Capture the cell that displays the provided text and extract its [X, Y] central coordinate. 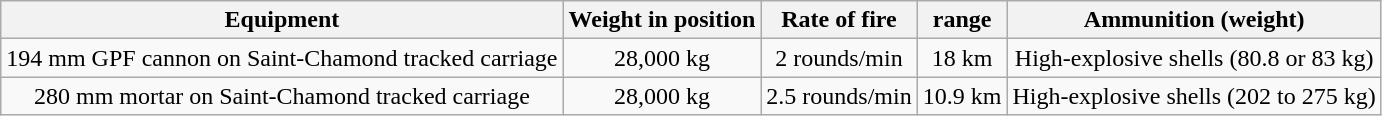
10.9 km [962, 96]
18 km [962, 58]
194 mm GPF cannon on Saint-Chamond tracked carriage [282, 58]
Ammunition (weight) [1194, 20]
Weight in position [662, 20]
Equipment [282, 20]
2 rounds/min [839, 58]
range [962, 20]
Rate of fire [839, 20]
High-explosive shells (80.8 or 83 kg) [1194, 58]
High-explosive shells (202 to 275 kg) [1194, 96]
2.5 rounds/min [839, 96]
280 mm mortar on Saint-Chamond tracked carriage [282, 96]
